From the cell containing the given text, extract its center point as (x, y) coordinate. 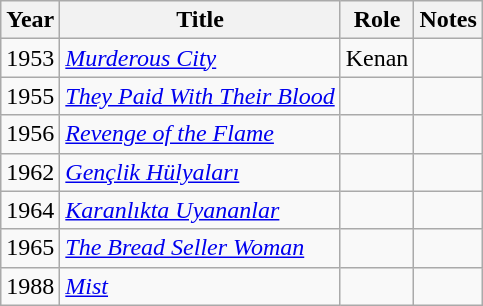
Revenge of the Flame (200, 134)
1955 (30, 96)
1962 (30, 172)
Title (200, 20)
1956 (30, 134)
Role (377, 20)
The Bread Seller Woman (200, 248)
Mist (200, 286)
Gençlik Hülyaları (200, 172)
1988 (30, 286)
1964 (30, 210)
Year (30, 20)
Kenan (377, 58)
Notes (448, 20)
Karanlıkta Uyananlar (200, 210)
1953 (30, 58)
1965 (30, 248)
Murderous City (200, 58)
They Paid With Their Blood (200, 96)
